Pinpoint the cell where the given text exists, returning its [x, y] midpoint coordinate. 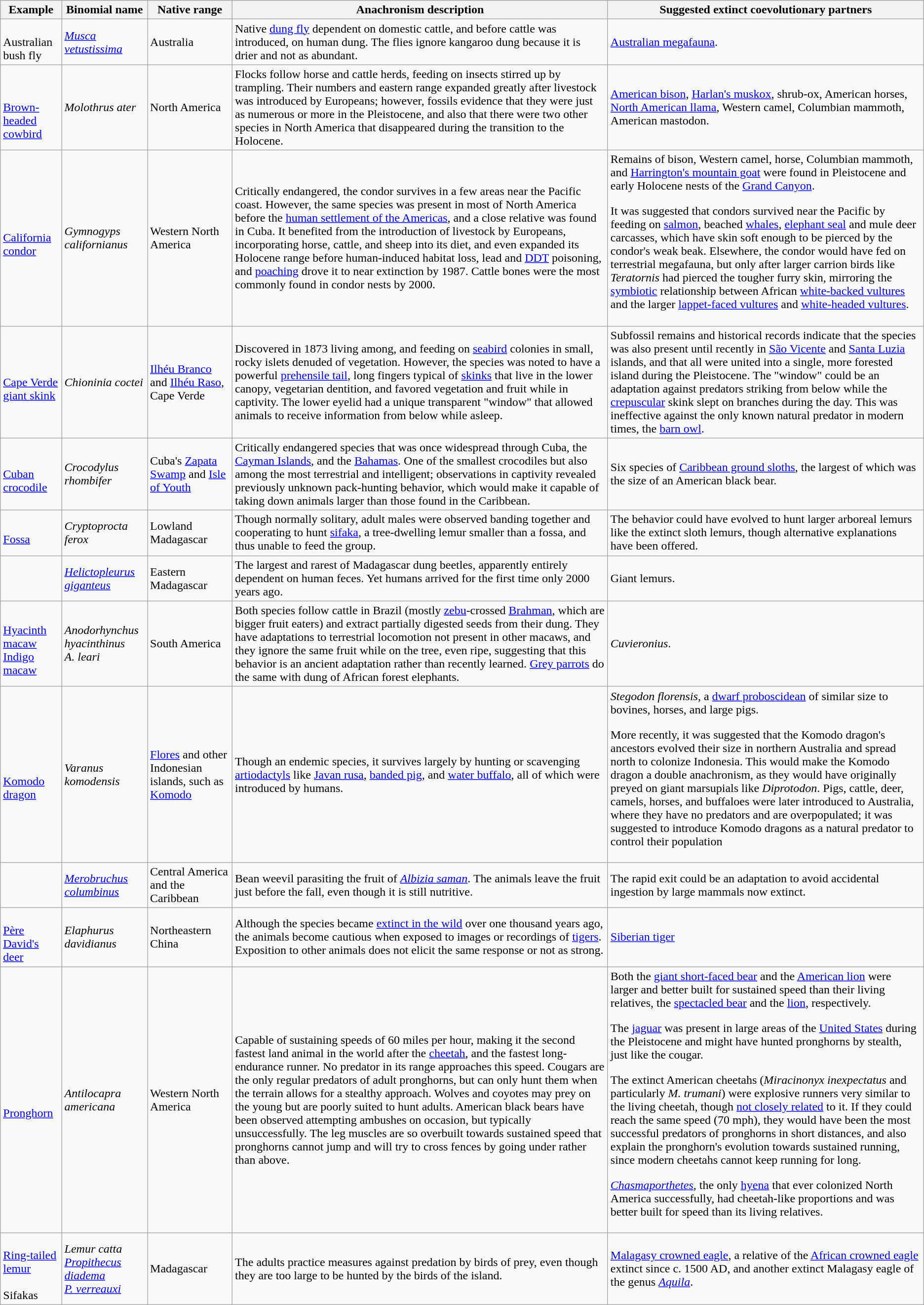
Six species of Caribbean ground sloths, the largest of which was the size of an American black bear. [766, 474]
Helictopleurus giganteus [105, 578]
The rapid exit could be an adaptation to avoid accidental ingestion by large mammals now extinct. [766, 885]
Native range [190, 10]
Flores and other Indonesian islands, such as Komodo [190, 774]
Northeastern China [190, 937]
Cuvieronius. [766, 644]
Musca vetustissima [105, 42]
Lemur cattaPropithecus diademaP. verreauxi [105, 1269]
Ring-tailed lemurSifakas [31, 1269]
Chioninia coctei [105, 382]
Cryptoprocta ferox [105, 533]
Giant lemurs. [766, 578]
Molothrus ater [105, 108]
Anachronism description [421, 10]
Lowland Madagascar [190, 533]
Merobruchus columbinus [105, 885]
Cuba's Zapata Swamp and Isle of Youth [190, 474]
Example [31, 10]
Australian bush fly [31, 42]
North America [190, 108]
Malagasy crowned eagle, a relative of the African crowned eagle extinct since c. 1500 AD, and another extinct Malagasy eagle of the genus Aquila. [766, 1269]
Central America and the Caribbean [190, 885]
Varanus komodensis [105, 774]
Siberian tiger [766, 937]
Elaphurus davidianus [105, 937]
Crocodylus rhombifer [105, 474]
Komodo dragon [31, 774]
Brown-headed cowbird [31, 108]
Antilocapra americana [105, 1100]
Australia [190, 42]
American bison, Harlan's muskox, shrub-ox, American horses, North American llama, Western camel, Columbian mammoth, American mastodon. [766, 108]
Père David's deer [31, 937]
Cape Verde giant skink [31, 382]
Pronghorn [31, 1100]
Australian megafauna. [766, 42]
Fossa [31, 533]
Ilhéu Branco and Ilhéu Raso, Cape Verde [190, 382]
South America [190, 644]
Hyacinth macaw Indigo macaw [31, 644]
Bean weevil parasiting the fruit of Albizia saman. The animals leave the fruit just before the fall, even though it is still nutritive. [421, 885]
Anodorhynchus hyacinthinusA. leari [105, 644]
Suggested extinct coevolutionary partners [766, 10]
Cuban crocodile [31, 474]
California condor [31, 238]
Gymnogyps californianus [105, 238]
Eastern Madagascar [190, 578]
The behavior could have evolved to hunt larger arboreal lemurs like the extinct sloth lemurs, though alternative explanations have been offered. [766, 533]
Madagascar [190, 1269]
The adults practice measures against predation by birds of prey, even though they are too large to be hunted by the birds of the island. [421, 1269]
Binomial name [105, 10]
